Return (X, Y) of the center of cell containing provided text 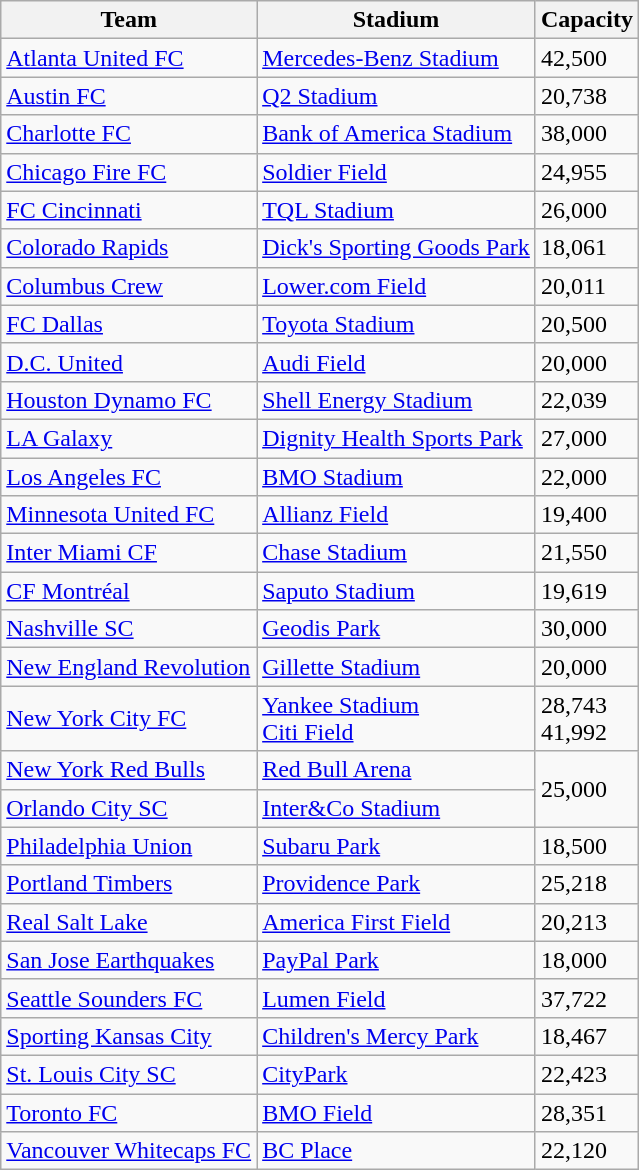
21,550 (586, 553)
Dick's Sporting Goods Park (396, 248)
TQL Stadium (396, 210)
Orlando City SC (129, 808)
Minnesota United FC (129, 515)
22,423 (586, 1074)
Real Salt Lake (129, 922)
Atlanta United FC (129, 58)
18,467 (586, 1036)
20,738 (586, 96)
Charlotte FC (129, 134)
Chase Stadium (396, 553)
22,000 (586, 477)
Lower.com Field (396, 286)
CityPark (396, 1074)
25,000 (586, 789)
Vancouver Whitecaps FC (129, 1151)
37,722 (586, 998)
Geodis Park (396, 629)
Subaru Park (396, 846)
28,351 (586, 1113)
20,213 (586, 922)
D.C. United (129, 362)
22,039 (586, 400)
PayPal Park (396, 960)
Toronto FC (129, 1113)
20,500 (586, 324)
Philadelphia Union (129, 846)
Sporting Kansas City (129, 1036)
Gillette Stadium (396, 667)
25,218 (586, 884)
Lumen Field (396, 998)
Children's Mercy Park (396, 1036)
New York Red Bulls (129, 770)
St. Louis City SC (129, 1074)
BC Place (396, 1151)
Chicago Fire FC (129, 172)
San Jose Earthquakes (129, 960)
BMO Stadium (396, 477)
Nashville SC (129, 629)
America First Field (396, 922)
BMO Field (396, 1113)
Soldier Field (396, 172)
LA Galaxy (129, 438)
Q2 Stadium (396, 96)
Saputo Stadium (396, 591)
Shell Energy Stadium (396, 400)
Houston Dynamo FC (129, 400)
Yankee StadiumCiti Field (396, 718)
19,400 (586, 515)
Columbus Crew (129, 286)
FC Cincinnati (129, 210)
20,011 (586, 286)
Austin FC (129, 96)
22,120 (586, 1151)
FC Dallas (129, 324)
26,000 (586, 210)
Red Bull Arena (396, 770)
Dignity Health Sports Park (396, 438)
Inter Miami CF (129, 553)
Team (129, 20)
New England Revolution (129, 667)
18,500 (586, 846)
24,955 (586, 172)
38,000 (586, 134)
18,061 (586, 248)
30,000 (586, 629)
Portland Timbers (129, 884)
Audi Field (396, 362)
Los Angeles FC (129, 477)
Bank of America Stadium (396, 134)
18,000 (586, 960)
Providence Park (396, 884)
CF Montréal (129, 591)
28,74341,992 (586, 718)
Toyota Stadium (396, 324)
Seattle Sounders FC (129, 998)
42,500 (586, 58)
Allianz Field (396, 515)
Colorado Rapids (129, 248)
19,619 (586, 591)
Mercedes-Benz Stadium (396, 58)
New York City FC (129, 718)
Inter&Co Stadium (396, 808)
Stadium (396, 20)
Capacity (586, 20)
27,000 (586, 438)
